Identify which cell holds the provided text, then report its [X, Y] central coordinate. 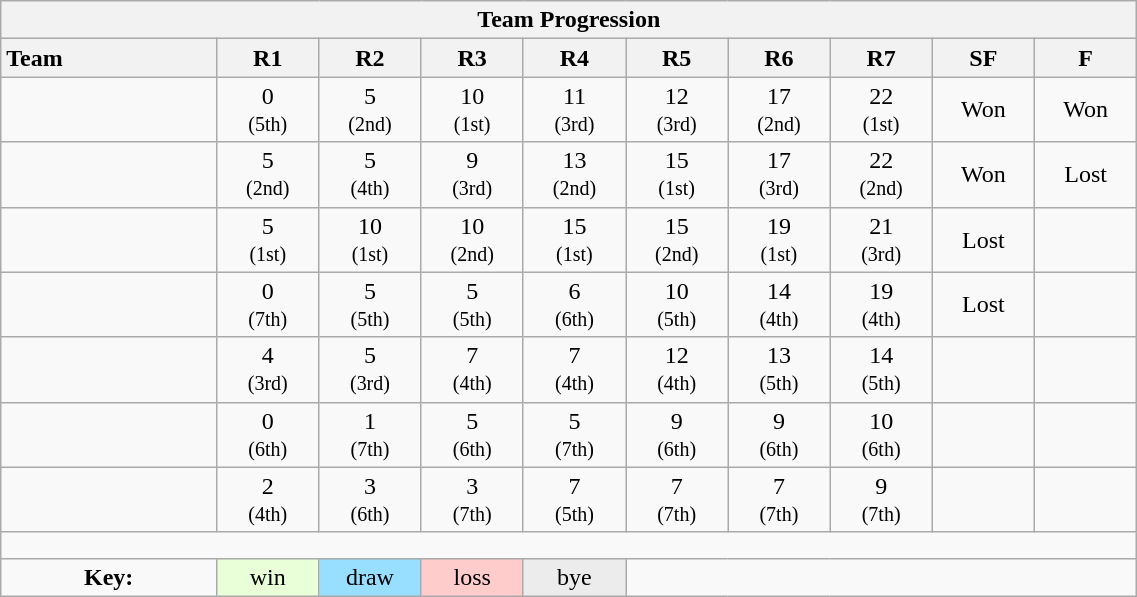
5 (3rd) [370, 370]
5 (1st) [268, 240]
4 (3rd) [268, 370]
10 (5th) [677, 304]
10 (6th) [881, 434]
bye [574, 577]
Team [109, 58]
5 (6th) [472, 434]
22 (2nd) [881, 174]
17 (3rd) [779, 174]
1 (7th) [370, 434]
0 (6th) [268, 434]
11 (3rd) [574, 110]
5 (4th) [370, 174]
13 (2nd) [574, 174]
R5 [677, 58]
R1 [268, 58]
21 (3rd) [881, 240]
F [1085, 58]
14 (5th) [881, 370]
14 (4th) [779, 304]
2 (4th) [268, 500]
0 (7th) [268, 304]
Team Progression [569, 20]
12 (3rd) [677, 110]
loss [472, 577]
15 (2nd) [677, 240]
win [268, 577]
9 (7th) [881, 500]
6 (6th) [574, 304]
SF [983, 58]
7 (5th) [574, 500]
R4 [574, 58]
17 (2nd) [779, 110]
R6 [779, 58]
19 (4th) [881, 304]
R7 [881, 58]
19 (1st) [779, 240]
0 (5th) [268, 110]
R2 [370, 58]
22 (1st) [881, 110]
R3 [472, 58]
5 (7th) [574, 434]
3 (7th) [472, 500]
3 (6th) [370, 500]
9 (3rd) [472, 174]
draw [370, 577]
12 (4th) [677, 370]
10 (2nd) [472, 240]
Key: [109, 577]
13 (5th) [779, 370]
